Locate the cell with the specified text and output its (X, Y) center coordinate. 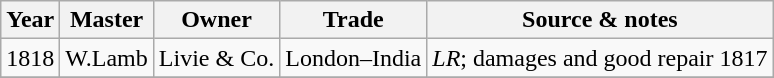
Year (30, 20)
Master (106, 20)
W.Lamb (106, 58)
LR; damages and good repair 1817 (600, 58)
1818 (30, 58)
Trade (354, 20)
Livie & Co. (216, 58)
Owner (216, 20)
Source & notes (600, 20)
London–India (354, 58)
